Determine the [X, Y] coordinate at the center of the cell enclosing the given text.  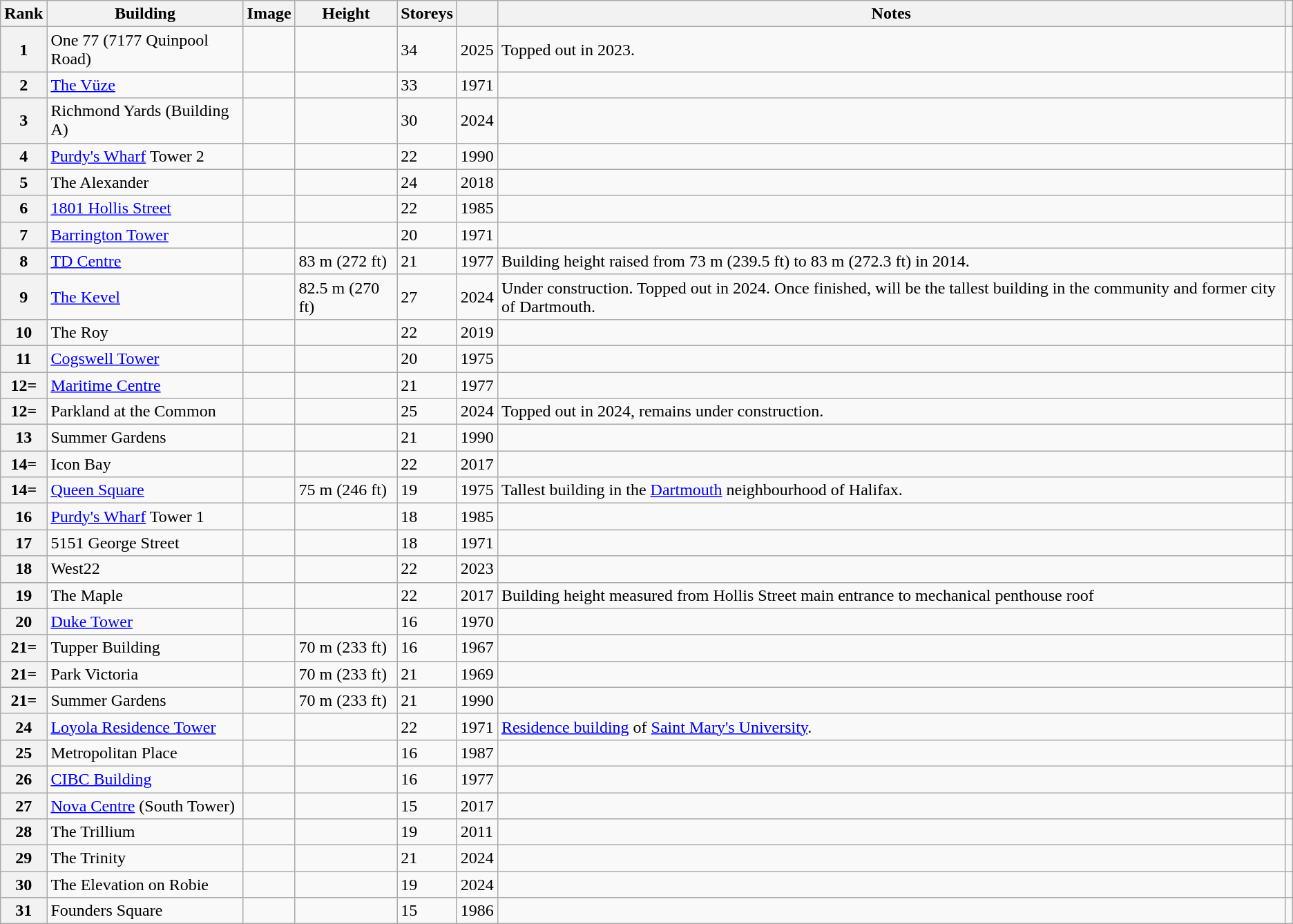
75 m (246 ft) [346, 490]
Tallest building in the Dartmouth neighbourhood of Halifax. [891, 490]
82.5 m (270 ft) [346, 297]
4 [23, 156]
The Roy [145, 332]
The Trillium [145, 832]
34 [427, 50]
The Vüze [145, 85]
The Maple [145, 595]
Storeys [427, 14]
1969 [477, 674]
Maritime Centre [145, 385]
Barrington Tower [145, 235]
Building height measured from Hollis Street main entrance to mechanical penthouse roof [891, 595]
Notes [891, 14]
Richmond Yards (Building A) [145, 120]
The Trinity [145, 858]
1970 [477, 622]
13 [23, 438]
5 [23, 182]
Residence building of Saint Mary's University. [891, 726]
Tupper Building [145, 648]
Duke Tower [145, 622]
8 [23, 261]
83 m (272 ft) [346, 261]
31 [23, 911]
11 [23, 358]
Topped out in 2023. [891, 50]
Rank [23, 14]
Building height raised from 73 m (239.5 ft) to 83 m (272.3 ft) in 2014. [891, 261]
10 [23, 332]
7 [23, 235]
Icon Bay [145, 464]
2 [23, 85]
1967 [477, 648]
29 [23, 858]
1986 [477, 911]
Topped out in 2024, remains under construction. [891, 412]
Loyola Residence Tower [145, 726]
The Elevation on Robie [145, 885]
2019 [477, 332]
2011 [477, 832]
Purdy's Wharf Tower 2 [145, 156]
6 [23, 209]
1 [23, 50]
3 [23, 120]
Height [346, 14]
Under construction. Topped out in 2024. Once finished, will be the tallest building in the community and former city of Dartmouth. [891, 297]
Cogswell Tower [145, 358]
9 [23, 297]
Park Victoria [145, 674]
CIBC Building [145, 779]
2023 [477, 569]
One 77 (7177 Quinpool Road) [145, 50]
2025 [477, 50]
Image [269, 14]
17 [23, 543]
The Kevel [145, 297]
28 [23, 832]
Building [145, 14]
1987 [477, 753]
5151 George Street [145, 543]
TD Centre [145, 261]
Queen Square [145, 490]
Founders Square [145, 911]
26 [23, 779]
Purdy's Wharf Tower 1 [145, 517]
The Alexander [145, 182]
33 [427, 85]
Metropolitan Place [145, 753]
West22 [145, 569]
Parkland at the Common [145, 412]
2018 [477, 182]
Nova Centre (South Tower) [145, 806]
1801 Hollis Street [145, 209]
